Provide the [X, Y] coordinate of the cell's center where the given text is located.  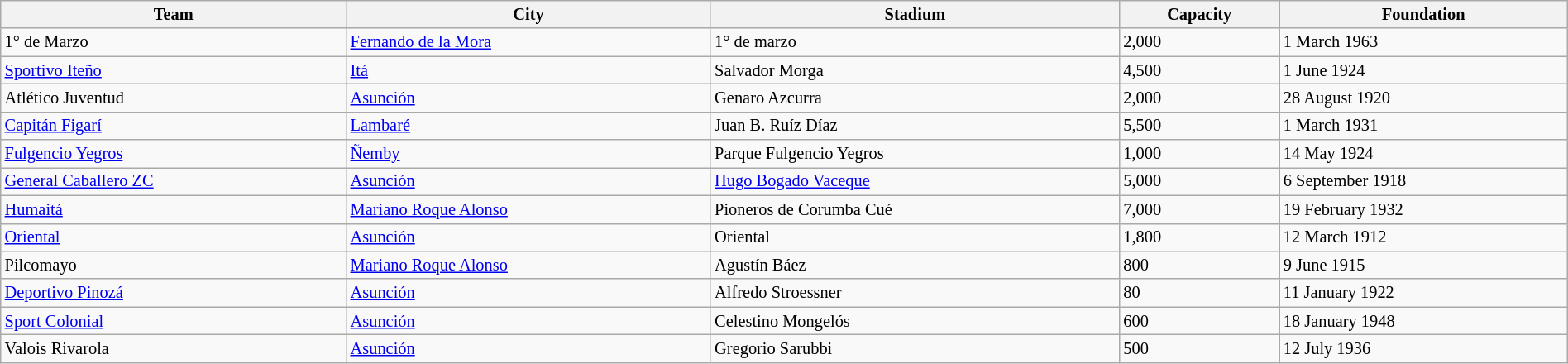
1 March 1931 [1423, 126]
9 June 1915 [1423, 265]
Team [174, 14]
4,500 [1199, 70]
Lambaré [529, 126]
5,500 [1199, 126]
1,000 [1199, 154]
Celestino Mongelós [915, 321]
7,000 [1199, 209]
800 [1199, 265]
Juan B. Ruíz Díaz [915, 126]
Ñemby [529, 154]
Valois Rivarola [174, 348]
1° de marzo [915, 42]
Genaro Azcurra [915, 98]
1,800 [1199, 237]
Pilcomayo [174, 265]
28 August 1920 [1423, 98]
18 January 1948 [1423, 321]
Humaitá [174, 209]
1 March 1963 [1423, 42]
500 [1199, 348]
Capacity [1199, 14]
Sportivo Iteño [174, 70]
5,000 [1199, 181]
80 [1199, 293]
Stadium [915, 14]
Gregorio Sarubbi [915, 348]
1 June 1924 [1423, 70]
12 March 1912 [1423, 237]
Fernando de la Mora [529, 42]
Parque Fulgencio Yegros [915, 154]
1° de Marzo [174, 42]
Atlético Juventud [174, 98]
Capitán Figarí [174, 126]
Pioneros de Corumba Cué [915, 209]
19 February 1932 [1423, 209]
Agustín Báez [915, 265]
14 May 1924 [1423, 154]
City [529, 14]
6 September 1918 [1423, 181]
12 July 1936 [1423, 348]
Foundation [1423, 14]
11 January 1922 [1423, 293]
Alfredo Stroessner [915, 293]
Hugo Bogado Vaceque [915, 181]
Deportivo Pinozá [174, 293]
Itá [529, 70]
Salvador Morga [915, 70]
Fulgencio Yegros [174, 154]
600 [1199, 321]
General Caballero ZC [174, 181]
Sport Colonial [174, 321]
